Capture the cell that displays the provided text and extract its [X, Y] central coordinate. 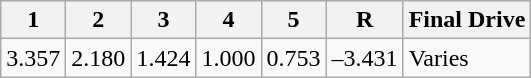
0.753 [294, 58]
4 [228, 20]
–3.431 [364, 58]
3 [164, 20]
5 [294, 20]
Varies [467, 58]
1.424 [164, 58]
3.357 [34, 58]
R [364, 20]
1 [34, 20]
2.180 [98, 58]
2 [98, 20]
Final Drive [467, 20]
1.000 [228, 58]
